Identify which cell holds the provided text, then report its [x, y] central coordinate. 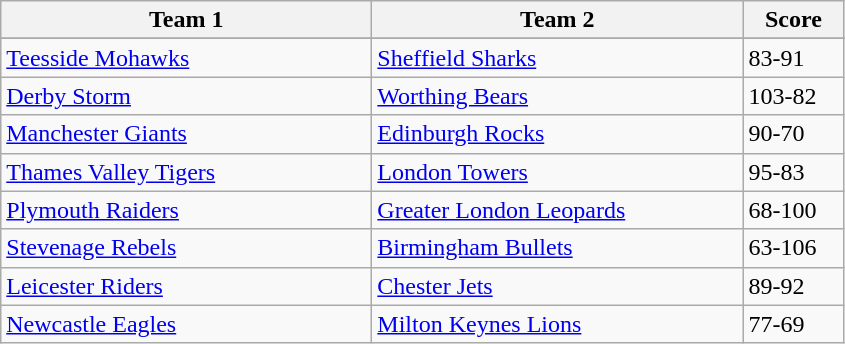
Edinburgh Rocks [558, 134]
Team 1 [186, 20]
95-83 [794, 172]
London Towers [558, 172]
Manchester Giants [186, 134]
77-69 [794, 324]
Newcastle Eagles [186, 324]
Thames Valley Tigers [186, 172]
Worthing Bears [558, 96]
Teesside Mohawks [186, 58]
Birmingham Bullets [558, 248]
Score [794, 20]
68-100 [794, 210]
103-82 [794, 96]
Greater London Leopards [558, 210]
Milton Keynes Lions [558, 324]
63-106 [794, 248]
Chester Jets [558, 286]
Derby Storm [186, 96]
83-91 [794, 58]
Stevenage Rebels [186, 248]
90-70 [794, 134]
Team 2 [558, 20]
Plymouth Raiders [186, 210]
Leicester Riders [186, 286]
Sheffield Sharks [558, 58]
89-92 [794, 286]
